For the text-containing cell, return its midpoint in (X, Y) coordinate format. 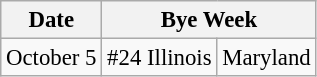
Maryland (266, 58)
Date (52, 20)
October 5 (52, 58)
#24 Illinois (160, 58)
Bye Week (209, 20)
